Return [X, Y] of the center of cell containing provided text 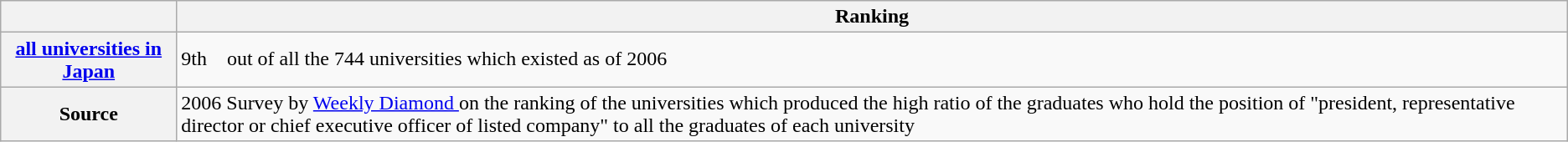
Source [89, 114]
9th out of all the 744 universities which existed as of 2006 [872, 60]
all universities in Japan [89, 60]
Ranking [872, 17]
